Detect which cell encompasses the target text, then output its (X, Y) center coordinate. 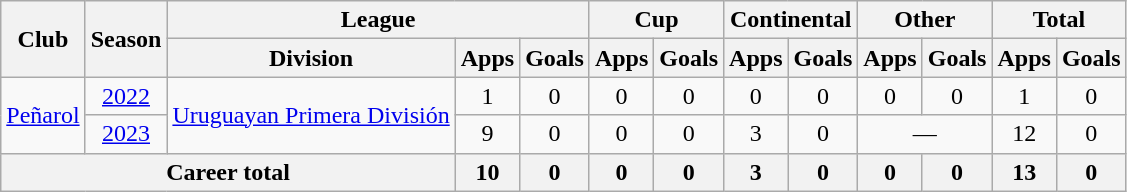
2023 (126, 134)
Division (311, 58)
Peñarol (43, 115)
League (378, 20)
10 (487, 172)
— (925, 134)
Cup (656, 20)
13 (1024, 172)
2022 (126, 96)
Continental (791, 20)
Season (126, 39)
Uruguayan Primera División (311, 115)
Career total (228, 172)
Total (1059, 20)
Other (925, 20)
Club (43, 39)
9 (487, 134)
12 (1024, 134)
